Provide the [X, Y] coordinate of the cell's center where the given text is located.  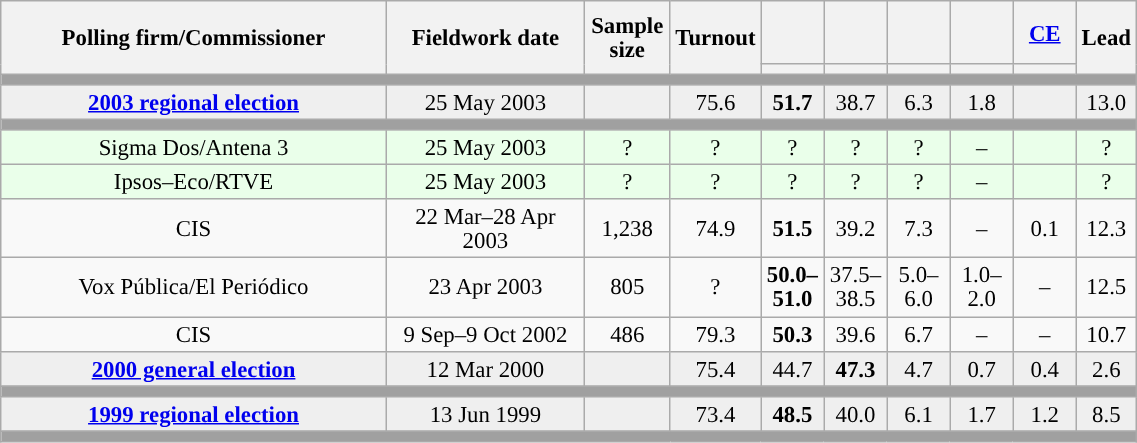
805 [627, 288]
Turnout [716, 38]
Sigma Dos/Antena 3 [194, 148]
50.0–51.0 [792, 288]
1.8 [982, 102]
37.5–38.5 [856, 288]
2.6 [1106, 368]
44.7 [792, 368]
1999 regional election [194, 414]
12.3 [1106, 230]
6.3 [918, 102]
47.3 [856, 368]
5.0–6.0 [918, 288]
1.0–2.0 [982, 288]
48.5 [792, 414]
50.3 [792, 334]
6.7 [918, 334]
Fieldwork date [485, 38]
12.5 [1106, 288]
1.2 [1044, 414]
Polling firm/Commissioner [194, 38]
0.1 [1044, 230]
Ipsos–Eco/RTVE [194, 182]
51.5 [792, 230]
13 Jun 1999 [485, 414]
8.5 [1106, 414]
75.6 [716, 102]
0.7 [982, 368]
73.4 [716, 414]
486 [627, 334]
79.3 [716, 334]
7.3 [918, 230]
1,238 [627, 230]
51.7 [792, 102]
Vox Pública/El Periódico [194, 288]
2000 general election [194, 368]
2003 regional election [194, 102]
22 Mar–28 Apr 2003 [485, 230]
39.2 [856, 230]
12 Mar 2000 [485, 368]
6.1 [918, 414]
74.9 [716, 230]
40.0 [856, 414]
75.4 [716, 368]
1.7 [982, 414]
39.6 [856, 334]
13.0 [1106, 102]
23 Apr 2003 [485, 288]
10.7 [1106, 334]
38.7 [856, 102]
9 Sep–9 Oct 2002 [485, 334]
Sample size [627, 38]
CE [1044, 32]
4.7 [918, 368]
0.4 [1044, 368]
Lead [1106, 38]
